Extract the [X, Y] coordinate from the center of the cell holding the provided text.  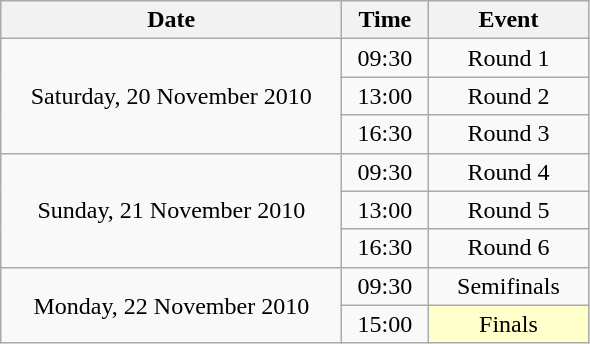
Round 4 [508, 172]
Sunday, 21 November 2010 [172, 210]
Semifinals [508, 286]
Finals [508, 324]
Round 6 [508, 248]
15:00 [385, 324]
Date [172, 20]
Monday, 22 November 2010 [172, 305]
Saturday, 20 November 2010 [172, 96]
Event [508, 20]
Round 5 [508, 210]
Round 3 [508, 134]
Round 2 [508, 96]
Round 1 [508, 58]
Time [385, 20]
